For the text-containing cell, return its midpoint in (x, y) coordinate format. 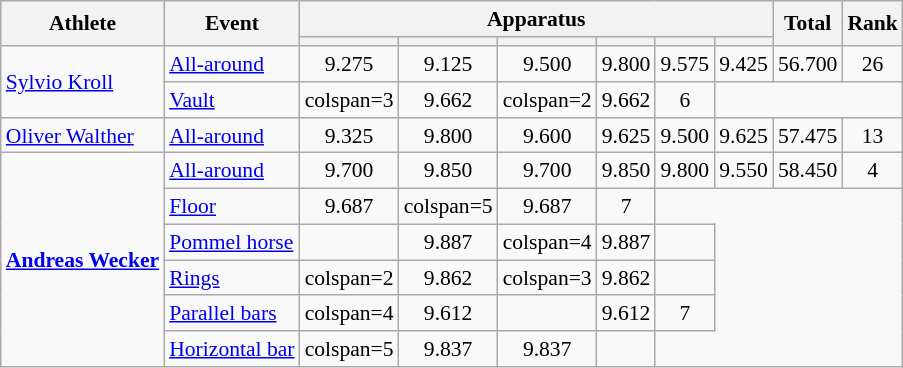
Rings (232, 278)
Parallel bars (232, 314)
Total (808, 24)
Oliver Walther (82, 136)
9.575 (684, 64)
4 (872, 171)
Event (232, 24)
9.125 (448, 64)
Sylvio Kroll (82, 82)
56.700 (808, 64)
Horizontal bar (232, 349)
9.550 (744, 171)
9.600 (548, 136)
58.450 (808, 171)
57.475 (808, 136)
Rank (872, 24)
13 (872, 136)
9.275 (350, 64)
Andreas Wecker (82, 260)
Vault (232, 100)
6 (684, 100)
9.425 (744, 64)
Pommel horse (232, 243)
9.325 (350, 136)
Floor (232, 207)
26 (872, 64)
Apparatus (536, 19)
Athlete (82, 24)
